Output the [x, y] coordinate of the center of the cell containing the given text.  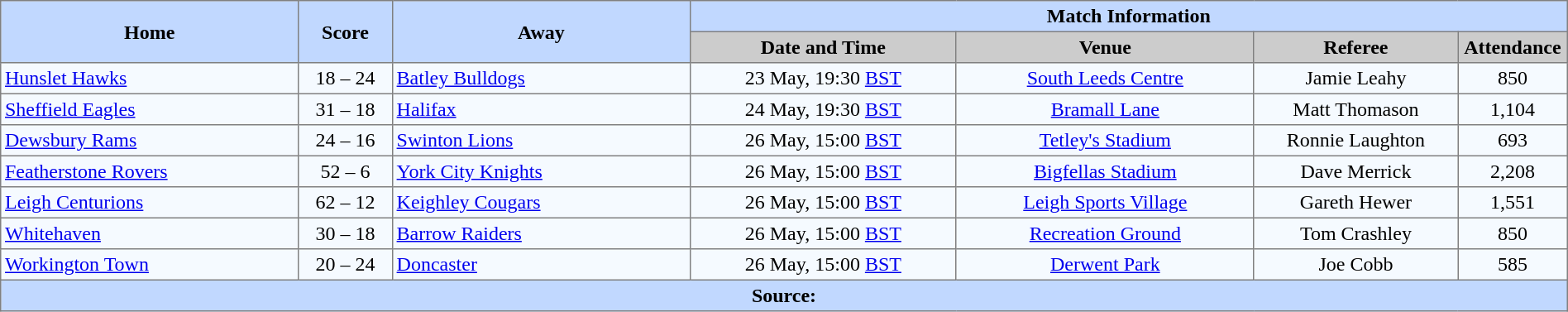
1,104 [1513, 109]
Doncaster [541, 265]
23 May, 19:30 BST [823, 79]
Jamie Leahy [1355, 79]
Away [541, 31]
Barrow Raiders [541, 233]
York City Knights [541, 171]
Featherstone Rovers [150, 171]
Venue [1105, 47]
Recreation Ground [1105, 233]
Joe Cobb [1355, 265]
Bramall Lane [1105, 109]
Hunslet Hawks [150, 79]
Halifax [541, 109]
Sheffield Eagles [150, 109]
18 – 24 [346, 79]
693 [1513, 141]
31 – 18 [346, 109]
Keighley Cougars [541, 203]
Derwent Park [1105, 265]
Bigfellas Stadium [1105, 171]
Tetley's Stadium [1105, 141]
Ronnie Laughton [1355, 141]
Tom Crashley [1355, 233]
Dewsbury Rams [150, 141]
Home [150, 31]
52 – 6 [346, 171]
62 – 12 [346, 203]
Referee [1355, 47]
Batley Bulldogs [541, 79]
Whitehaven [150, 233]
Leigh Sports Village [1105, 203]
South Leeds Centre [1105, 79]
Leigh Centurions [150, 203]
24 May, 19:30 BST [823, 109]
30 – 18 [346, 233]
Attendance [1513, 47]
Matt Thomason [1355, 109]
Score [346, 31]
Dave Merrick [1355, 171]
Date and Time [823, 47]
2,208 [1513, 171]
Source: [784, 295]
24 – 16 [346, 141]
1,551 [1513, 203]
Gareth Hewer [1355, 203]
Swinton Lions [541, 141]
20 – 24 [346, 265]
585 [1513, 265]
Match Information [1128, 17]
Workington Town [150, 265]
